Search for the cell housing the specified text and yield its [X, Y] center coordinate. 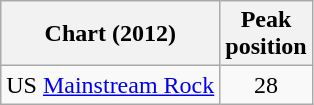
US Mainstream Rock [110, 85]
Chart (2012) [110, 34]
28 [266, 85]
Peakposition [266, 34]
